Return the (X, Y) coordinate for the center point of the cell that contains the specified text.  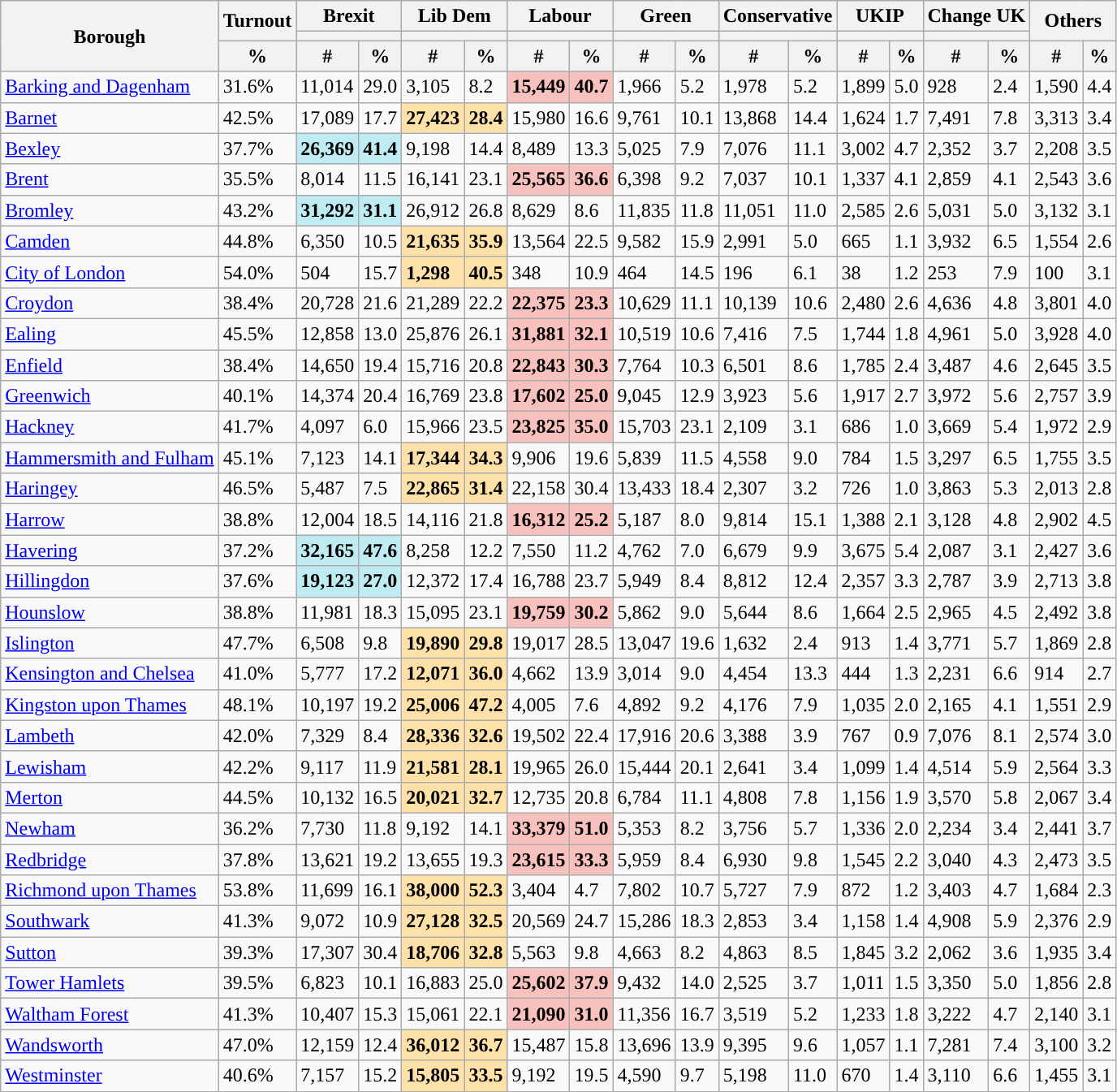
47.6 (380, 550)
15.8 (591, 1045)
14,650 (328, 365)
32.6 (485, 736)
0.9 (906, 736)
504 (328, 272)
42.0% (257, 736)
23.5 (485, 427)
18.4 (697, 489)
4,558 (753, 458)
10,629 (645, 303)
14.0 (697, 983)
3,675 (864, 550)
33,379 (539, 828)
8,014 (328, 179)
2,713 (1057, 581)
31.6% (257, 87)
Islington (110, 643)
11.9 (380, 766)
12.2 (485, 550)
19,123 (328, 581)
1.7 (906, 118)
1,455 (1057, 1076)
40.5 (485, 272)
1,664 (864, 612)
4,961 (956, 334)
18,706 (433, 952)
10,132 (328, 797)
38,000 (433, 891)
3,771 (956, 643)
39.3% (257, 952)
Turnout (257, 21)
12,004 (328, 520)
9.6 (812, 1045)
Bromley (110, 210)
Sutton (110, 952)
1,554 (1057, 241)
928 (956, 87)
2,859 (956, 179)
4.4 (1099, 87)
2,376 (1057, 922)
24.7 (591, 922)
914 (1057, 674)
13,655 (433, 860)
16,312 (539, 520)
15,487 (539, 1045)
1,551 (1057, 705)
9,814 (753, 520)
21,289 (433, 303)
17.2 (380, 674)
7,730 (328, 828)
32,165 (328, 550)
15,805 (433, 1076)
7.4 (1010, 1045)
16,769 (433, 396)
1,899 (864, 87)
2,757 (1057, 396)
1,978 (753, 87)
1,233 (864, 1014)
37.6% (257, 581)
44.8% (257, 241)
3,222 (956, 1014)
22,375 (539, 303)
45.1% (257, 458)
16,788 (539, 581)
Westminster (110, 1076)
15,095 (433, 612)
31.1 (380, 210)
11,014 (328, 87)
15,716 (433, 365)
7.6 (591, 705)
3,388 (753, 736)
Richmond upon Thames (110, 891)
2,140 (1057, 1014)
8,629 (539, 210)
13,868 (753, 118)
16.1 (380, 891)
10.5 (380, 241)
8.1 (1010, 736)
12.9 (697, 396)
1,099 (864, 766)
665 (864, 241)
10,407 (328, 1014)
Conservative (778, 16)
15.1 (812, 520)
17,916 (645, 736)
4,808 (753, 797)
9,045 (645, 396)
28,336 (433, 736)
15,703 (645, 427)
2,208 (1057, 149)
33.3 (591, 860)
36.6 (591, 179)
35.0 (591, 427)
1,845 (864, 952)
2,231 (956, 674)
348 (539, 272)
4.3 (1010, 860)
54.0% (257, 272)
14.5 (697, 272)
13,433 (645, 489)
48.1% (257, 705)
Hillingdon (110, 581)
253 (956, 272)
6,823 (328, 983)
Wandsworth (110, 1045)
9,582 (645, 241)
9,761 (645, 118)
12,159 (328, 1045)
7,037 (753, 179)
5,025 (645, 149)
52.3 (485, 891)
43.2% (257, 210)
32.5 (485, 922)
8,258 (433, 550)
47.2 (485, 705)
6,350 (328, 241)
12,735 (539, 797)
1,336 (864, 828)
3,110 (956, 1076)
1,298 (433, 272)
2,087 (956, 550)
1,869 (1057, 643)
Southwark (110, 922)
6,398 (645, 179)
22,843 (539, 365)
1,156 (864, 797)
5,353 (645, 828)
1,057 (864, 1045)
10.7 (697, 891)
1,158 (864, 922)
2.3 (1099, 891)
3,313 (1057, 118)
12,858 (328, 334)
8,489 (539, 149)
2,307 (753, 489)
2,787 (956, 581)
25.2 (591, 520)
4,514 (956, 766)
26.0 (591, 766)
2,965 (956, 612)
9,072 (328, 922)
Ealing (110, 334)
19,502 (539, 736)
1.3 (906, 674)
41.7% (257, 427)
Kensington and Chelsea (110, 674)
5,862 (645, 612)
686 (864, 427)
2,543 (1057, 179)
4,176 (753, 705)
16,883 (433, 983)
4,892 (645, 705)
2,480 (864, 303)
16,141 (433, 179)
32.8 (485, 952)
20.4 (380, 396)
2,585 (864, 210)
City of London (110, 272)
41.0% (257, 674)
7,491 (956, 118)
11,835 (645, 210)
Merton (110, 797)
12,372 (433, 581)
1,856 (1057, 983)
Change UK (977, 16)
Harrow (110, 520)
7,329 (328, 736)
7.0 (697, 550)
15,286 (645, 922)
767 (864, 736)
20.6 (697, 736)
19,965 (539, 766)
10,139 (753, 303)
3,487 (956, 365)
3.0 (1099, 736)
18.5 (380, 520)
15.2 (380, 1076)
6,930 (753, 860)
1,337 (864, 179)
10,519 (645, 334)
3,519 (753, 1014)
670 (864, 1076)
5,563 (539, 952)
5,839 (645, 458)
3,002 (864, 149)
8,812 (753, 581)
19.5 (591, 1076)
3,350 (956, 983)
Green (666, 16)
1,545 (864, 860)
5,487 (328, 489)
15,061 (433, 1014)
Borough (110, 36)
36,012 (433, 1045)
3,923 (753, 396)
26.1 (485, 334)
53.8% (257, 891)
22.1 (485, 1014)
7,157 (328, 1076)
872 (864, 891)
17.7 (380, 118)
17,344 (433, 458)
12,071 (433, 674)
1.9 (906, 797)
1,935 (1057, 952)
3,669 (956, 427)
11,699 (328, 891)
9.9 (812, 550)
36.0 (485, 674)
15,966 (433, 427)
19,890 (433, 643)
196 (753, 272)
3,105 (433, 87)
4.6 (1010, 365)
37.9 (591, 983)
7,123 (328, 458)
7,550 (539, 550)
Labour (560, 16)
726 (864, 489)
31,881 (539, 334)
Enfield (110, 365)
Hounslow (110, 612)
1,755 (1057, 458)
UKIP (880, 16)
5,644 (753, 612)
2,067 (1057, 797)
1,035 (864, 705)
1,624 (864, 118)
9,198 (433, 149)
42.5% (257, 118)
47.7% (257, 643)
21,635 (433, 241)
17.4 (485, 581)
Lewisham (110, 766)
2,352 (956, 149)
29.8 (485, 643)
46.5% (257, 489)
2,234 (956, 828)
35.9 (485, 241)
2,427 (1057, 550)
13,621 (328, 860)
4,762 (645, 550)
20,569 (539, 922)
7,764 (645, 365)
26,369 (328, 149)
11,356 (645, 1014)
6,508 (328, 643)
9,117 (328, 766)
37.7% (257, 149)
Camden (110, 241)
17,307 (328, 952)
6.1 (812, 272)
26,912 (433, 210)
4,908 (956, 922)
40.7 (591, 87)
3,403 (956, 891)
784 (864, 458)
26.8 (485, 210)
5.3 (1010, 489)
1,972 (1057, 427)
42.2% (257, 766)
15.9 (697, 241)
3,972 (956, 396)
1,388 (864, 520)
16.6 (591, 118)
1,917 (864, 396)
13,696 (645, 1045)
20,021 (433, 797)
2,991 (753, 241)
2,357 (864, 581)
3,040 (956, 860)
31,292 (328, 210)
37.8% (257, 860)
4,097 (328, 427)
22.2 (485, 303)
4,863 (753, 952)
2.1 (906, 520)
3,756 (753, 828)
Newham (110, 828)
25,006 (433, 705)
47.0% (257, 1045)
7,802 (645, 891)
Havering (110, 550)
3,128 (956, 520)
44.5% (257, 797)
35.5% (257, 179)
40.6% (257, 1076)
30.3 (591, 365)
28.4 (485, 118)
6.0 (380, 427)
Tower Hamlets (110, 983)
2,641 (753, 766)
4,005 (539, 705)
33.5 (485, 1076)
1,744 (864, 334)
5,949 (645, 581)
21.6 (380, 303)
19.4 (380, 365)
5,198 (753, 1076)
31.4 (485, 489)
2,165 (956, 705)
4,636 (956, 303)
13.0 (380, 334)
2.2 (906, 860)
Kingston upon Thames (110, 705)
1,785 (864, 365)
23,615 (539, 860)
13,047 (645, 643)
100 (1057, 272)
11.2 (591, 550)
19,759 (539, 612)
21,581 (433, 766)
7,281 (956, 1045)
15.7 (380, 272)
3,404 (539, 891)
3,014 (645, 674)
Lambeth (110, 736)
4,662 (539, 674)
11,051 (753, 210)
15.3 (380, 1014)
32.7 (485, 797)
5,031 (956, 210)
25,602 (539, 983)
27,423 (433, 118)
5,777 (328, 674)
3,297 (956, 458)
5,727 (753, 891)
31.0 (591, 1014)
16.5 (380, 797)
29.0 (380, 87)
5,959 (645, 860)
38 (864, 272)
3,932 (956, 241)
Redbridge (110, 860)
2,564 (1057, 766)
14,374 (328, 396)
23,825 (539, 427)
3,132 (1057, 210)
21.8 (485, 520)
1,011 (864, 983)
Barking and Dagenham (110, 87)
41.4 (380, 149)
3,928 (1057, 334)
28.5 (591, 643)
Barnet (110, 118)
2,525 (753, 983)
37.2% (257, 550)
Lib Dem (455, 16)
1,684 (1057, 891)
36.2% (257, 828)
1,590 (1057, 87)
1,966 (645, 87)
3,570 (956, 797)
32.1 (591, 334)
913 (864, 643)
15,980 (539, 118)
8.5 (812, 952)
23.8 (485, 396)
2,492 (1057, 612)
6,784 (645, 797)
11,981 (328, 612)
10.3 (697, 365)
39.5% (257, 983)
2,902 (1057, 520)
Hackney (110, 427)
4,590 (645, 1076)
Greenwich (110, 396)
4,454 (753, 674)
2,473 (1057, 860)
40.1% (257, 396)
Others (1073, 21)
9.7 (697, 1076)
6,501 (753, 365)
2,062 (956, 952)
17,089 (328, 118)
3,100 (1057, 1045)
45.5% (257, 334)
6,679 (753, 550)
27.0 (380, 581)
5,187 (645, 520)
Brexit (349, 16)
22,158 (539, 489)
30.2 (591, 612)
23.7 (591, 581)
2,574 (1057, 736)
2,441 (1057, 828)
22.4 (591, 736)
9,395 (753, 1045)
22,865 (433, 489)
15,444 (645, 766)
464 (645, 272)
3,801 (1057, 303)
51.0 (591, 828)
14,116 (433, 520)
13,564 (539, 241)
Brent (110, 179)
17,602 (539, 396)
Bexley (110, 149)
5.8 (1010, 797)
444 (864, 674)
1,632 (753, 643)
2,109 (753, 427)
Waltham Forest (110, 1014)
10,197 (328, 705)
7,416 (753, 334)
28.1 (485, 766)
3,863 (956, 489)
21,090 (539, 1014)
19.3 (485, 860)
8.0 (697, 520)
19,017 (539, 643)
9,906 (539, 458)
16.7 (697, 1014)
Hammersmith and Fulham (110, 458)
36.7 (485, 1045)
Croydon (110, 303)
25,565 (539, 179)
20,728 (328, 303)
2.5 (906, 612)
20.1 (697, 766)
Haringey (110, 489)
25,876 (433, 334)
22.5 (591, 241)
2,645 (1057, 365)
4,663 (645, 952)
2,853 (753, 922)
15,449 (539, 87)
9,432 (645, 983)
34.3 (485, 458)
27,128 (433, 922)
2,013 (1057, 489)
23.3 (591, 303)
